Detect which cell encompasses the target text, then output its (x, y) center coordinate. 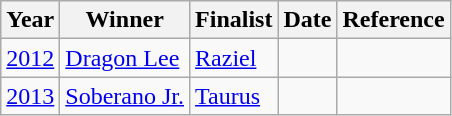
Finalist (234, 20)
Winner (125, 20)
Raziel (234, 58)
Taurus (234, 96)
Soberano Jr. (125, 96)
Dragon Lee (125, 58)
2012 (30, 58)
Reference (394, 20)
Year (30, 20)
Date (308, 20)
2013 (30, 96)
